Return (x, y) of the center of cell containing provided text 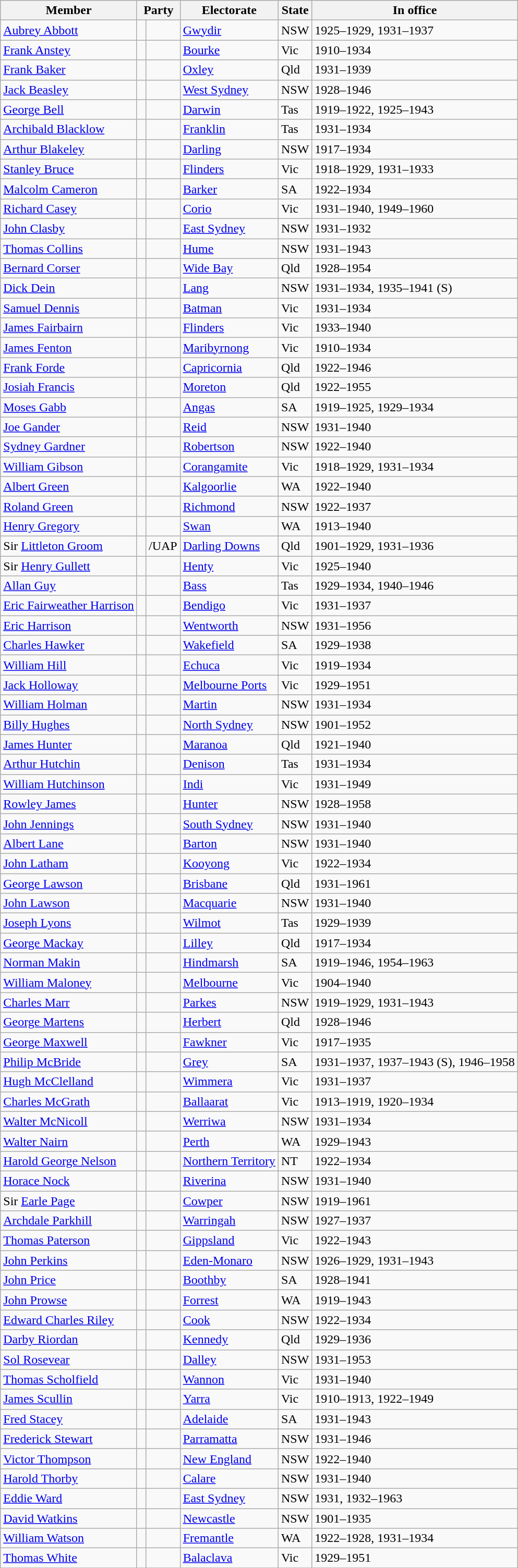
1928–1954 (415, 268)
1918–1929, 1931–1934 (415, 467)
Thomas Paterson (69, 1241)
Kennedy (229, 1340)
Swan (229, 526)
Echuca (229, 665)
Edward Charles Riley (69, 1320)
Wannon (229, 1379)
Oxley (229, 70)
Party (159, 10)
North Sydney (229, 725)
Archdale Parkhill (69, 1221)
Frederick Stewart (69, 1439)
Samuel Dennis (69, 308)
1901–1929, 1931–1936 (415, 546)
Hume (229, 249)
Philip McBride (69, 1062)
New England (229, 1459)
1922–1928, 1931–1934 (415, 1538)
Joe Gander (69, 427)
1931–1940, 1949–1960 (415, 209)
1901–1952 (415, 725)
/UAP (163, 546)
Cook (229, 1320)
Martin (229, 705)
1910–1913, 1922–1949 (415, 1399)
1926–1929, 1931–1943 (415, 1260)
Corangamite (229, 467)
NT (295, 1161)
1929–1938 (415, 645)
Electorate (229, 10)
Charles McGrath (69, 1101)
George Lawson (69, 884)
John Lawson (69, 903)
Albert Lane (69, 843)
Herbert (229, 1022)
Gwydir (229, 30)
Wentworth (229, 626)
Horace Nock (69, 1181)
David Watkins (69, 1518)
1919–1961 (415, 1200)
Josiah Francis (69, 387)
Bourke (229, 50)
Lang (229, 288)
William Maloney (69, 983)
Robertson (229, 447)
1919–1929, 1931–1943 (415, 1002)
Thomas Scholfield (69, 1379)
Thomas White (69, 1558)
William Holman (69, 705)
Melbourne Ports (229, 685)
Maranoa (229, 744)
Cowper (229, 1200)
Wakefield (229, 645)
Northern Territory (229, 1161)
Sol Rosevear (69, 1359)
Gippsland (229, 1241)
John Clasby (69, 228)
Adelaide (229, 1419)
1919–1934 (415, 665)
Aubrey Abbott (69, 30)
Bernard Corser (69, 268)
George Maxwell (69, 1042)
Forrest (229, 1300)
1918–1929, 1931–1933 (415, 169)
1901–1935 (415, 1518)
Eric Harrison (69, 626)
Harold Thorby (69, 1478)
Henty (229, 566)
John Prowse (69, 1300)
Hugh McClelland (69, 1082)
Ballaarat (229, 1101)
Jack Holloway (69, 685)
In office (415, 10)
Moreton (229, 387)
John Latham (69, 863)
Frank Forde (69, 367)
Walter McNicoll (69, 1121)
Fremantle (229, 1538)
1922–1955 (415, 387)
John Perkins (69, 1260)
Kooyong (229, 863)
Perth (229, 1141)
1929–1934, 1940–1946 (415, 586)
Henry Gregory (69, 526)
Franklin (229, 129)
1929–1943 (415, 1141)
1931–1956 (415, 626)
Charles Marr (69, 1002)
John Jennings (69, 824)
West Sydney (229, 90)
Wilmot (229, 923)
Charles Hawker (69, 645)
1925–1929, 1931–1937 (415, 30)
Richmond (229, 506)
1931–1946 (415, 1439)
1927–1937 (415, 1221)
1931–1934, 1935–1941 (S) (415, 288)
Yarra (229, 1399)
1931–1961 (415, 884)
Angas (229, 407)
1931–1937, 1937–1943 (S), 1946–1958 (415, 1062)
Corio (229, 209)
James Scullin (69, 1399)
Sir Littleton Groom (69, 546)
1928–1941 (415, 1280)
James Fenton (69, 348)
Thomas Collins (69, 249)
Warringah (229, 1221)
Boothby (229, 1280)
Darwin (229, 109)
Riverina (229, 1181)
1925–1940 (415, 566)
Bass (229, 586)
James Hunter (69, 744)
1919–1946, 1954–1963 (415, 963)
1913–1940 (415, 526)
William Watson (69, 1538)
Maribyrnong (229, 348)
Allan Guy (69, 586)
Kalgoorlie (229, 486)
Brisbane (229, 884)
William Gibson (69, 467)
Billy Hughes (69, 725)
Reid (229, 427)
Lilley (229, 943)
Arthur Blakeley (69, 149)
Darling Downs (229, 546)
1931–1939 (415, 70)
Eric Fairweather Harrison (69, 606)
Parkes (229, 1002)
Moses Gabb (69, 407)
James Fairbairn (69, 328)
William Hutchinson (69, 784)
Frank Anstey (69, 50)
1928–1958 (415, 804)
Roland Green (69, 506)
1929–1936 (415, 1340)
Sir Henry Gullett (69, 566)
1933–1940 (415, 328)
Fawkner (229, 1042)
Eden-Monaro (229, 1260)
George Mackay (69, 943)
Macquarie (229, 903)
Malcolm Cameron (69, 189)
Victor Thompson (69, 1459)
1917–1935 (415, 1042)
Darby Riordan (69, 1340)
South Sydney (229, 824)
Bendigo (229, 606)
Stanley Bruce (69, 169)
Dalley (229, 1359)
Calare (229, 1478)
1931, 1932–1963 (415, 1498)
1929–1939 (415, 923)
Batman (229, 308)
Sydney Gardner (69, 447)
George Martens (69, 1022)
1904–1940 (415, 983)
Eddie Ward (69, 1498)
1931–1949 (415, 784)
Dick Dein (69, 288)
Barton (229, 843)
Fred Stacey (69, 1419)
George Bell (69, 109)
William Hill (69, 665)
Albert Green (69, 486)
Joseph Lyons (69, 923)
Barker (229, 189)
Walter Nairn (69, 1141)
State (295, 10)
Balaclava (229, 1558)
Hindmarsh (229, 963)
1913–1919, 1920–1934 (415, 1101)
Arthur Hutchin (69, 764)
Newcastle (229, 1518)
Werriwa (229, 1121)
Frank Baker (69, 70)
1922–1946 (415, 367)
John Price (69, 1280)
Sir Earle Page (69, 1200)
1919–1925, 1929–1934 (415, 407)
1922–1937 (415, 506)
Wide Bay (229, 268)
1931–1932 (415, 228)
Indi (229, 784)
Wimmera (229, 1082)
Rowley James (69, 804)
1919–1922, 1925–1943 (415, 109)
Harold George Nelson (69, 1161)
1921–1940 (415, 744)
Grey (229, 1062)
Denison (229, 764)
Melbourne (229, 983)
1919–1943 (415, 1300)
Parramatta (229, 1439)
Darling (229, 149)
Member (69, 10)
Richard Casey (69, 209)
Jack Beasley (69, 90)
Hunter (229, 804)
Capricornia (229, 367)
1922–1943 (415, 1241)
Norman Makin (69, 963)
1931–1953 (415, 1359)
Archibald Blacklow (69, 129)
